Determine the (x, y) coordinate at the center of the cell enclosing the given text.  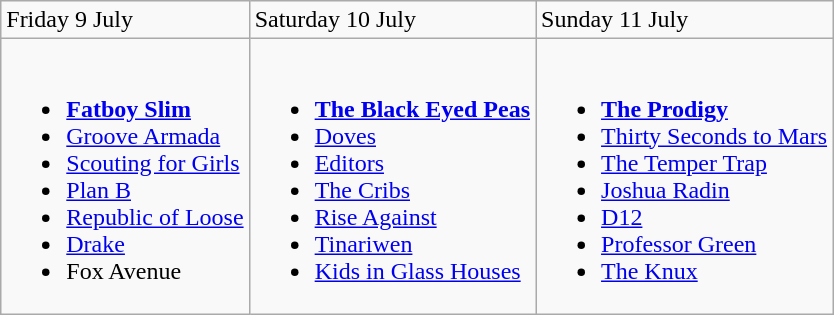
Friday 9 July (125, 20)
Fatboy SlimGroove ArmadaScouting for GirlsPlan BRepublic of LooseDrakeFox Avenue (125, 176)
Saturday 10 July (392, 20)
The ProdigyThirty Seconds to MarsThe Temper TrapJoshua RadinD12Professor GreenThe Knux (684, 176)
The Black Eyed PeasDovesEditorsThe CribsRise AgainstTinariwenKids in Glass Houses (392, 176)
Sunday 11 July (684, 20)
